Capture the cell that displays the provided text and extract its (x, y) central coordinate. 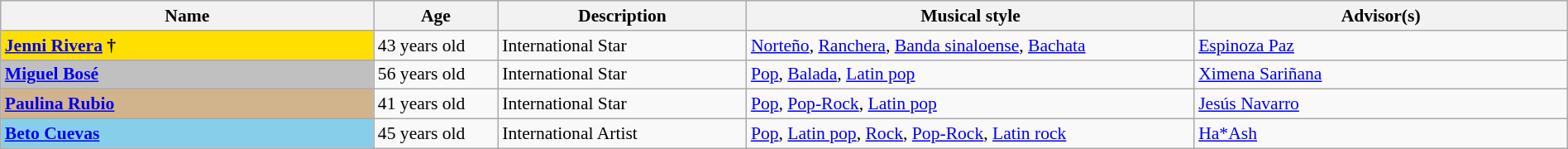
Advisor(s) (1381, 16)
41 years old (436, 104)
Miguel Bosé (187, 74)
Jenni Rivera † (187, 46)
45 years old (436, 134)
Musical style (971, 16)
Paulina Rubio (187, 104)
International Artist (622, 134)
Espinoza Paz (1381, 46)
56 years old (436, 74)
43 years old (436, 46)
Name (187, 16)
Pop, Balada, Latin pop (971, 74)
Age (436, 16)
Ximena Sariñana (1381, 74)
Pop, Latin pop, Rock, Pop-Rock, Latin rock (971, 134)
Jesús Navarro (1381, 104)
Norteño, Ranchera, Banda sinaloense, Bachata (971, 46)
Pop, Pop-Rock, Latin pop (971, 104)
Beto Cuevas (187, 134)
Description (622, 16)
Ha*Ash (1381, 134)
